Return (x, y) of the center of cell containing provided text 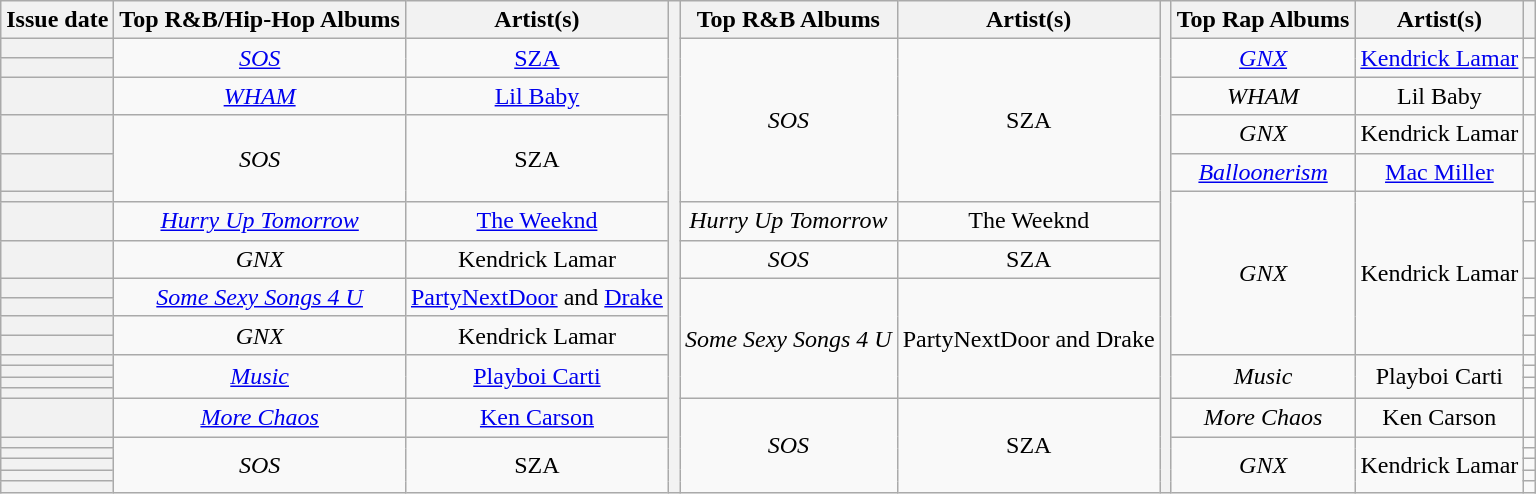
Top R&B/Hip-Hop Albums (260, 20)
Top Rap Albums (1263, 20)
Top R&B Albums (789, 20)
Issue date (58, 20)
Balloonerism (1263, 172)
Mac Miller (1440, 172)
